For the text-containing cell, return its midpoint in (x, y) coordinate format. 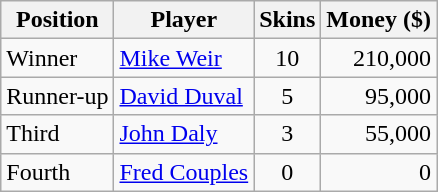
Runner-up (58, 96)
Position (58, 20)
Mike Weir (184, 58)
10 (288, 58)
5 (288, 96)
3 (288, 134)
Skins (288, 20)
David Duval (184, 96)
Third (58, 134)
Winner (58, 58)
95,000 (379, 96)
210,000 (379, 58)
Fred Couples (184, 172)
Money ($) (379, 20)
Player (184, 20)
Fourth (58, 172)
55,000 (379, 134)
John Daly (184, 134)
